Detect which cell encompasses the target text, then output its (x, y) center coordinate. 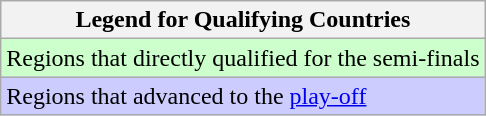
Regions that advanced to the play-off (243, 96)
Regions that directly qualified for the semi-finals (243, 58)
Legend for Qualifying Countries (243, 20)
